Locate the cell with the specified text and output its [X, Y] center coordinate. 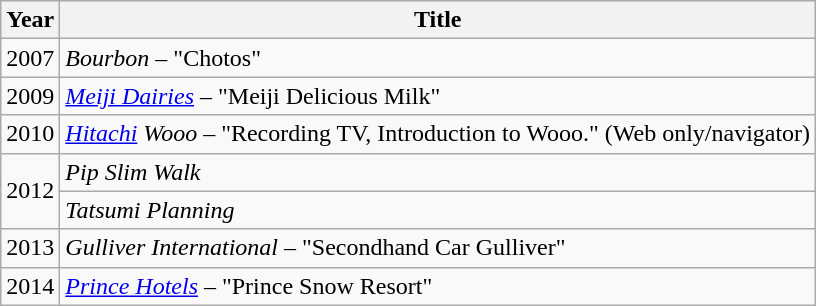
2014 [30, 286]
Title [438, 20]
2012 [30, 191]
Bourbon – "Chotos" [438, 58]
Prince Hotels – "Prince Snow Resort" [438, 286]
2010 [30, 134]
Meiji Dairies – "Meiji Delicious Milk" [438, 96]
Year [30, 20]
2007 [30, 58]
Hitachi Wooo – "Recording TV, Introduction to Wooo." (Web only/navigator) [438, 134]
Pip Slim Walk [438, 172]
Tatsumi Planning [438, 210]
Gulliver International – "Secondhand Car Gulliver" [438, 248]
2009 [30, 96]
2013 [30, 248]
